Output the [x, y] coordinate of the center of the cell containing the given text.  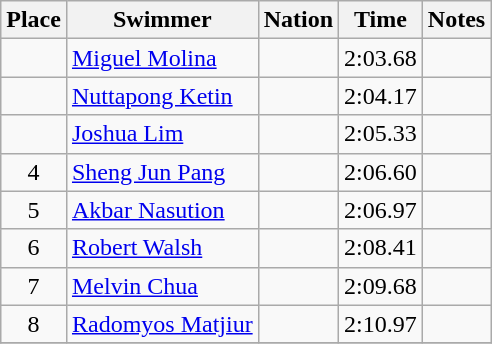
Notes [456, 20]
5 [34, 210]
2:10.97 [381, 324]
Sheng Jun Pang [162, 172]
Robert Walsh [162, 248]
2:06.60 [381, 172]
Miguel Molina [162, 58]
Joshua Lim [162, 134]
7 [34, 286]
2:09.68 [381, 286]
Time [381, 20]
2:05.33 [381, 134]
2:08.41 [381, 248]
2:06.97 [381, 210]
Nation [298, 20]
2:03.68 [381, 58]
6 [34, 248]
Akbar Nasution [162, 210]
Radomyos Matjiur [162, 324]
2:04.17 [381, 96]
Nuttapong Ketin [162, 96]
Swimmer [162, 20]
4 [34, 172]
Place [34, 20]
8 [34, 324]
Melvin Chua [162, 286]
